From the cell containing the given text, extract its center point as (x, y) coordinate. 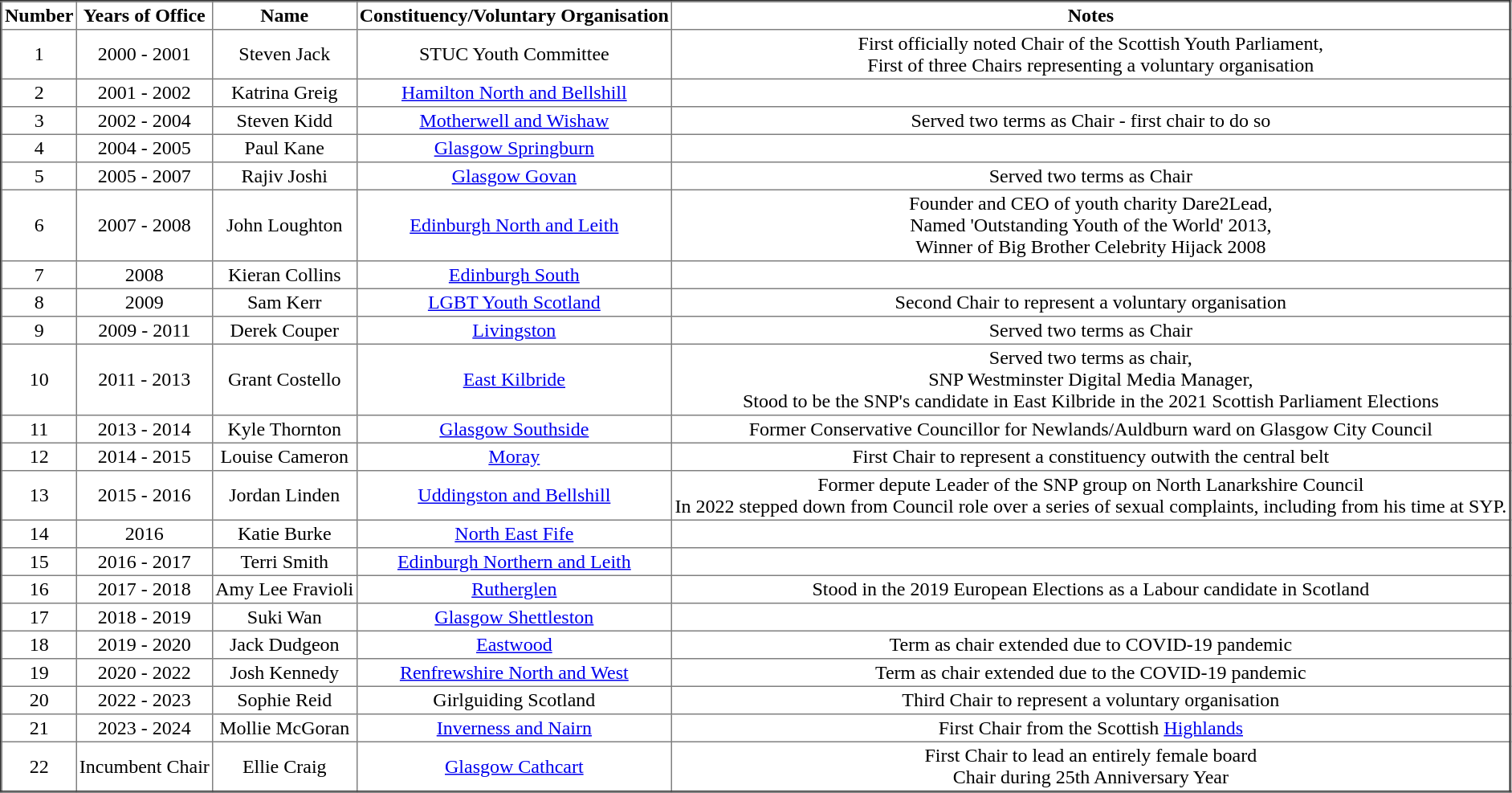
2022 - 2023 (145, 700)
Moray (514, 456)
2016 - 2017 (145, 562)
16 (39, 589)
2017 - 2018 (145, 589)
18 (39, 644)
Name (284, 16)
19 (39, 672)
21 (39, 728)
2018 - 2019 (145, 617)
6 (39, 225)
Uddingston and Bellshill (514, 496)
Josh Kennedy (284, 672)
Rajiv Joshi (284, 176)
Suki Wan (284, 617)
Derek Couper (284, 330)
2005 - 2007 (145, 176)
East Kilbride (514, 379)
Term as chair extended due to the COVID-19 pandemic (1091, 672)
Incumbent Chair (145, 766)
Terri Smith (284, 562)
12 (39, 456)
10 (39, 379)
Mollie McGoran (284, 728)
22 (39, 766)
2009 (145, 302)
Jordan Linden (284, 496)
Second Chair to represent a voluntary organisation (1091, 302)
Steven Kidd (284, 121)
7 (39, 275)
Glasgow Cathcart (514, 766)
Founder and CEO of youth charity Dare2Lead,Named 'Outstanding Youth of the World' 2013,Winner of Big Brother Celebrity Hijack 2008 (1091, 225)
Steven Jack (284, 55)
2019 - 2020 (145, 644)
Notes (1091, 16)
Glasgow Southside (514, 429)
Sophie Reid (284, 700)
First officially noted Chair of the Scottish Youth Parliament,First of three Chairs representing a voluntary organisation (1091, 55)
Livingston (514, 330)
5 (39, 176)
Jack Dudgeon (284, 644)
Motherwell and Wishaw (514, 121)
2007 - 2008 (145, 225)
2015 - 2016 (145, 496)
First Chair to lead an entirely female boardChair during 25th Anniversary Year (1091, 766)
Eastwood (514, 644)
Glasgow Shettleston (514, 617)
2009 - 2011 (145, 330)
Glasgow Springburn (514, 148)
3 (39, 121)
Glasgow Govan (514, 176)
Years of Office (145, 16)
Renfrewshire North and West (514, 672)
Former Conservative Councillor for Newlands/Auldburn ward on Glasgow City Council (1091, 429)
2014 - 2015 (145, 456)
2020 - 2022 (145, 672)
2011 - 2013 (145, 379)
15 (39, 562)
Third Chair to represent a voluntary organisation (1091, 700)
Amy Lee Fravioli (284, 589)
Rutherglen (514, 589)
Term as chair extended due to COVID-19 pandemic (1091, 644)
8 (39, 302)
First Chair to represent a constituency outwith the central belt (1091, 456)
17 (39, 617)
LGBT Youth Scotland (514, 302)
Hamilton North and Bellshill (514, 92)
Kieran Collins (284, 275)
14 (39, 533)
Served two terms as Chair - first chair to do so (1091, 121)
North East Fife (514, 533)
Sam Kerr (284, 302)
20 (39, 700)
2023 - 2024 (145, 728)
Edinburgh Northern and Leith (514, 562)
2013 - 2014 (145, 429)
Ellie Craig (284, 766)
Stood in the 2019 European Elections as a Labour candidate in Scotland (1091, 589)
STUC Youth Committee (514, 55)
9 (39, 330)
1 (39, 55)
John Loughton (284, 225)
First Chair from the Scottish Highlands (1091, 728)
13 (39, 496)
Edinburgh North and Leith (514, 225)
Grant Costello (284, 379)
Inverness and Nairn (514, 728)
2001 - 2002 (145, 92)
2004 - 2005 (145, 148)
2 (39, 92)
Katrina Greig (284, 92)
2000 - 2001 (145, 55)
Constituency/Voluntary Organisation (514, 16)
2008 (145, 275)
Paul Kane (284, 148)
11 (39, 429)
2002 - 2004 (145, 121)
Edinburgh South (514, 275)
Girlguiding Scotland (514, 700)
Number (39, 16)
Louise Cameron (284, 456)
4 (39, 148)
Kyle Thornton (284, 429)
2016 (145, 533)
Katie Burke (284, 533)
